For the text-containing cell, return its midpoint in (x, y) coordinate format. 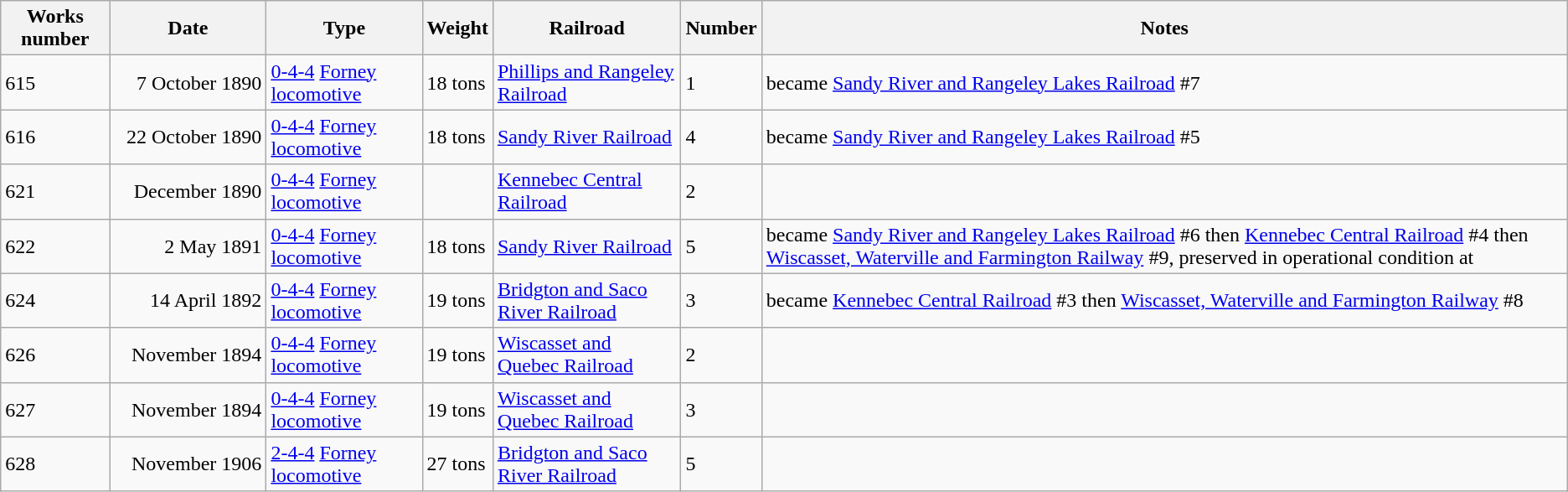
Number (721, 28)
became Sandy River and Rangeley Lakes Railroad #5 (1164, 137)
2 May 1891 (188, 246)
Weight (457, 28)
616 (55, 137)
22 October 1890 (188, 137)
Railroad (586, 28)
became Sandy River and Rangeley Lakes Railroad #7 (1164, 82)
became Kennebec Central Railroad #3 then Wiscasset, Waterville and Farmington Railway #8 (1164, 300)
626 (55, 355)
622 (55, 246)
4 (721, 137)
624 (55, 300)
December 1890 (188, 191)
Works number (55, 28)
2-4-4 Forney locomotive (344, 464)
621 (55, 191)
14 April 1892 (188, 300)
627 (55, 409)
November 1906 (188, 464)
Notes (1164, 28)
Type (344, 28)
628 (55, 464)
Phillips and Rangeley Railroad (586, 82)
1 (721, 82)
615 (55, 82)
7 October 1890 (188, 82)
27 tons (457, 464)
Date (188, 28)
Kennebec Central Railroad (586, 191)
